From the cell containing the given text, extract its center point as [x, y] coordinate. 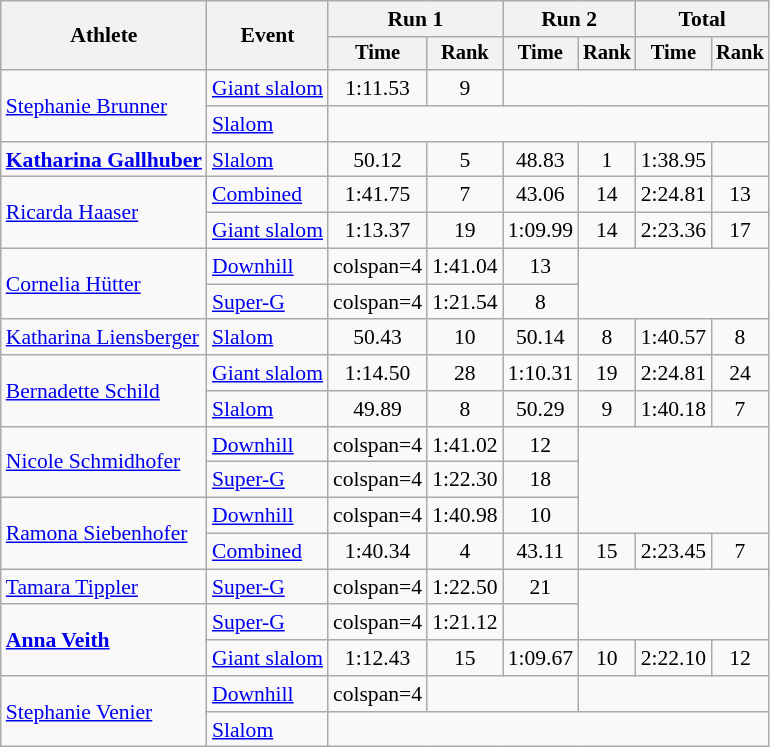
1:12.43 [378, 658]
Ramona Siebenhofer [104, 534]
2:23.36 [674, 231]
Event [268, 36]
1:40.98 [464, 516]
Total [702, 19]
1:22.50 [464, 587]
49.89 [378, 409]
1:10.31 [540, 373]
Athlete [104, 36]
1:21.54 [464, 302]
Run 1 [416, 19]
1:40.18 [674, 409]
1:40.57 [674, 338]
1:41.02 [464, 445]
2:22.10 [674, 658]
1:09.99 [540, 231]
17 [740, 231]
1:41.04 [464, 267]
1:21.12 [464, 623]
Run 2 [570, 19]
28 [464, 373]
Anna Veith [104, 640]
1:40.34 [378, 552]
24 [740, 373]
2:23.45 [674, 552]
Ricarda Haaser [104, 212]
48.83 [540, 160]
5 [464, 160]
1:41.75 [378, 195]
43.11 [540, 552]
18 [540, 480]
1:11.53 [378, 88]
Tamara Tippler [104, 587]
50.43 [378, 338]
1:14.50 [378, 373]
50.29 [540, 409]
Katharina Liensberger [104, 338]
Bernadette Schild [104, 390]
1:13.37 [378, 231]
Stephanie Brunner [104, 106]
Katharina Gallhuber [104, 160]
50.12 [378, 160]
43.06 [540, 195]
Nicole Schmidhofer [104, 462]
Stephanie Venier [104, 712]
1 [607, 160]
Cornelia Hütter [104, 284]
50.14 [540, 338]
1:09.67 [540, 658]
4 [464, 552]
1:22.30 [464, 480]
1:38.95 [674, 160]
21 [540, 587]
